Locate the cell with the specified text and output its [x, y] center coordinate. 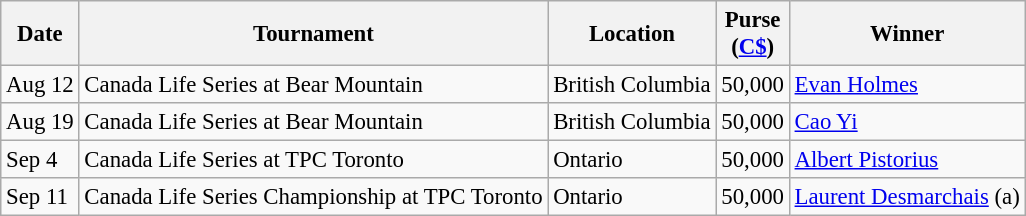
Sep 11 [40, 197]
Evan Holmes [907, 85]
Laurent Desmarchais (a) [907, 197]
Sep 4 [40, 160]
Albert Pistorius [907, 160]
Tournament [314, 34]
Canada Life Series Championship at TPC Toronto [314, 197]
Winner [907, 34]
Aug 12 [40, 85]
Location [632, 34]
Purse(C$) [752, 34]
Canada Life Series at TPC Toronto [314, 160]
Aug 19 [40, 122]
Date [40, 34]
Cao Yi [907, 122]
